Locate the cell with the specified text and output its (x, y) center coordinate. 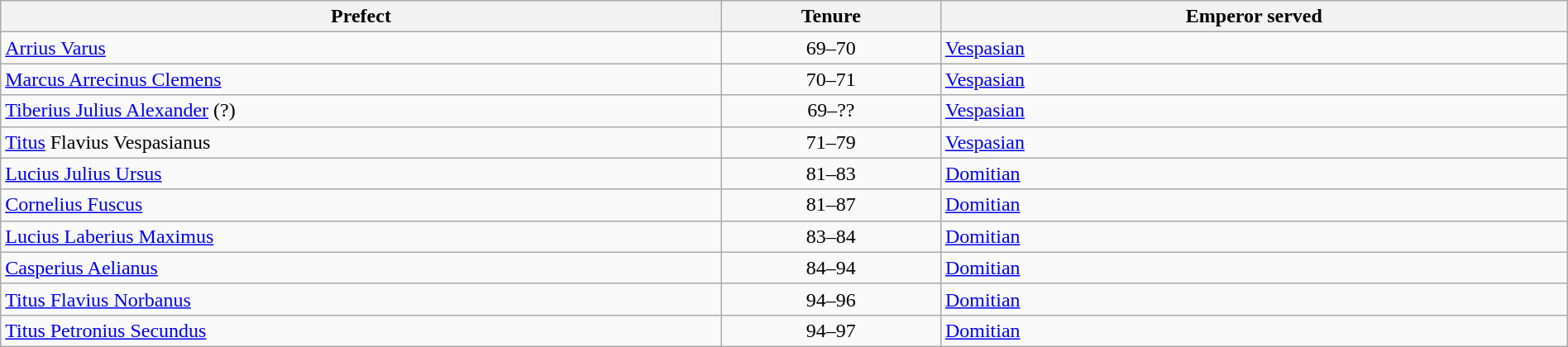
94–96 (830, 299)
71–79 (830, 142)
Marcus Arrecinus Clemens (361, 79)
Lucius Laberius Maximus (361, 236)
Titus Flavius Norbanus (361, 299)
Arrius Varus (361, 48)
Cornelius Fuscus (361, 205)
94–97 (830, 330)
69–?? (830, 111)
Prefect (361, 17)
81–83 (830, 173)
Emperor served (1254, 17)
Casperius Aelianus (361, 268)
Titus Flavius Vespasianus (361, 142)
70–71 (830, 79)
69–70 (830, 48)
Titus Petronius Secundus (361, 330)
Tenure (830, 17)
84–94 (830, 268)
Lucius Julius Ursus (361, 173)
Tiberius Julius Alexander (?) (361, 111)
81–87 (830, 205)
83–84 (830, 236)
